Search for the cell housing the specified text and yield its (X, Y) center coordinate. 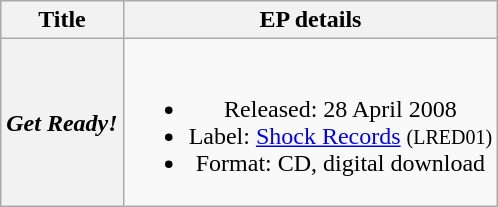
Get Ready! (62, 122)
Title (62, 20)
Released: 28 April 2008Label: Shock Records (LRED01)Format: CD, digital download (310, 122)
EP details (310, 20)
